Return the [X, Y] coordinate for the center point of the cell that contains the specified text.  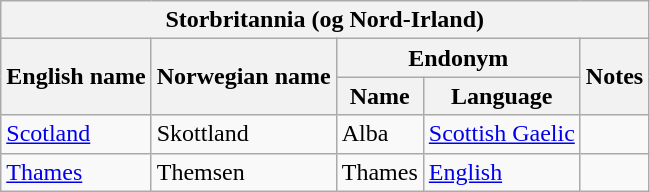
Storbritannia (og Nord-Irland) [325, 20]
Notes [614, 77]
Endonym [458, 58]
Name [380, 96]
Language [502, 96]
English name [76, 77]
Themsen [244, 172]
Alba [380, 134]
English [502, 172]
Scottish Gaelic [502, 134]
Scotland [76, 134]
Norwegian name [244, 77]
Skottland [244, 134]
